Extract the [X, Y] coordinate from the center of the cell holding the provided text.  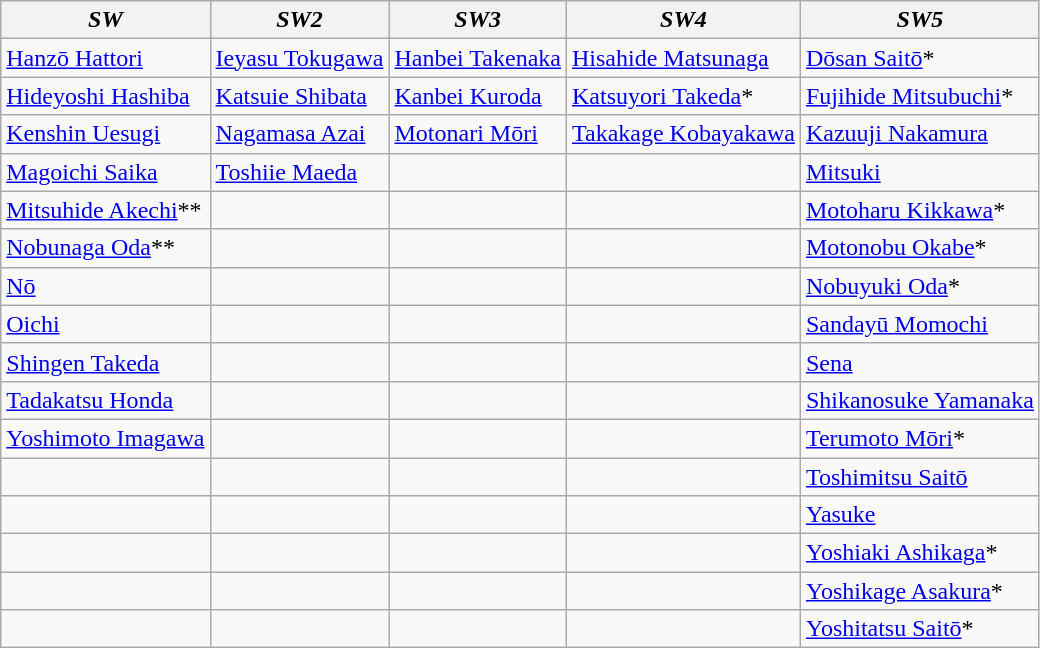
Fujihide Mitsubuchi* [920, 96]
SW3 [478, 20]
Sandayū Momochi [920, 324]
Yoshitatsu Saitō* [920, 629]
Kenshin Uesugi [106, 134]
Hideyoshi Hashiba [106, 96]
Mitsuhide Akechi** [106, 210]
Toshimitsu Saitō [920, 477]
Nagamasa Azai [300, 134]
Hisahide Matsunaga [683, 58]
Yasuke [920, 515]
Kazuuji Nakamura [920, 134]
Motonobu Okabe* [920, 248]
Mitsuki [920, 172]
Hanzō Hattori [106, 58]
SW5 [920, 20]
Toshiie Maeda [300, 172]
Oichi [106, 324]
Nō [106, 286]
Tadakatsu Honda [106, 400]
Magoichi Saika [106, 172]
Yoshimoto Imagawa [106, 438]
Nobunaga Oda** [106, 248]
Terumoto Mōri* [920, 438]
SW4 [683, 20]
Nobuyuki Oda* [920, 286]
Shikanosuke Yamanaka [920, 400]
Motonari Mōri [478, 134]
Hanbei Takenaka [478, 58]
Yoshikage Asakura* [920, 591]
Dōsan Saitō* [920, 58]
Katsuie Shibata [300, 96]
SW2 [300, 20]
Katsuyori Takeda* [683, 96]
Ieyasu Tokugawa [300, 58]
SW [106, 20]
Shingen Takeda [106, 362]
Takakage Kobayakawa [683, 134]
Yoshiaki Ashikaga* [920, 553]
Sena [920, 362]
Kanbei Kuroda [478, 96]
Motoharu Kikkawa* [920, 210]
